Determine the [x, y] coordinate at the center of the cell enclosing the given text.  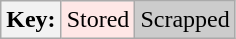
Stored [98, 20]
Scrapped [185, 20]
Key: [31, 20]
